Provide the [X, Y] coordinate of the cell's center where the given text is located.  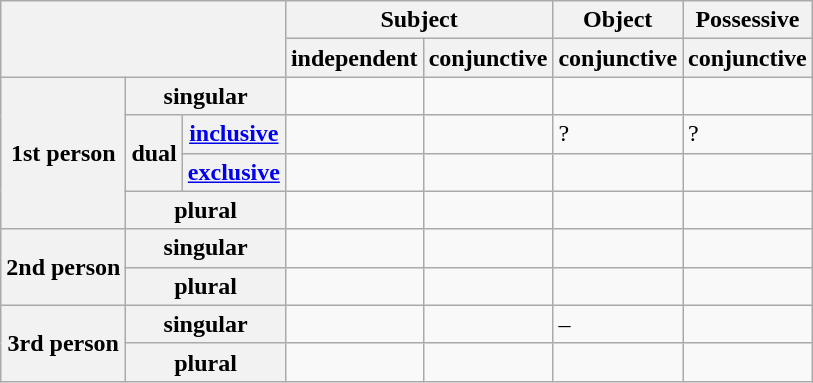
exclusive [234, 172]
– [618, 324]
Possessive [748, 20]
inclusive [234, 134]
Subject [418, 20]
Object [618, 20]
2nd person [64, 267]
independent [354, 58]
dual [154, 153]
1st person [64, 153]
3rd person [64, 343]
